Return (x, y) of the center of cell containing provided text 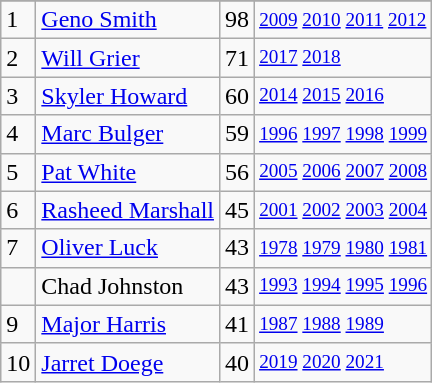
Jarret Doege (128, 362)
2 (18, 58)
Rasheed Marshall (128, 210)
1987 1988 1989 (344, 324)
Skyler Howard (128, 96)
41 (236, 324)
Major Harris (128, 324)
3 (18, 96)
2017 2018 (344, 58)
2019 2020 2021 (344, 362)
60 (236, 96)
2009 2010 2011 2012 (344, 20)
7 (18, 248)
4 (18, 134)
Geno Smith (128, 20)
Pat White (128, 172)
Oliver Luck (128, 248)
98 (236, 20)
45 (236, 210)
1993 1994 1995 1996 (344, 286)
1996 1997 1998 1999 (344, 134)
Marc Bulger (128, 134)
Will Grier (128, 58)
56 (236, 172)
Chad Johnston (128, 286)
2005 2006 2007 2008 (344, 172)
9 (18, 324)
1978 1979 1980 1981 (344, 248)
40 (236, 362)
2014 2015 2016 (344, 96)
59 (236, 134)
10 (18, 362)
6 (18, 210)
71 (236, 58)
5 (18, 172)
2001 2002 2003 2004 (344, 210)
1 (18, 20)
